Identify which cell holds the provided text, then report its (X, Y) central coordinate. 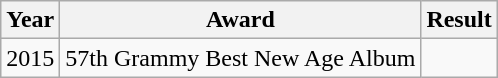
Year (30, 20)
Award (240, 20)
2015 (30, 58)
57th Grammy Best New Age Album (240, 58)
Result (459, 20)
